Return [x, y] of the center of cell containing provided text 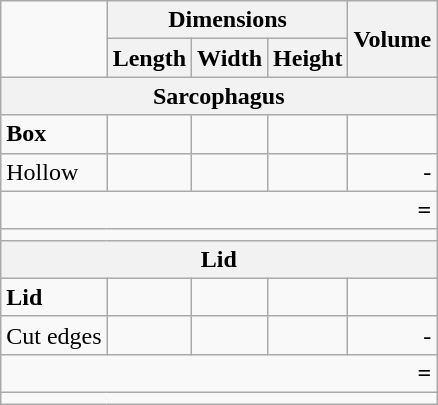
Length [149, 58]
Dimensions [228, 20]
Box [54, 134]
Height [308, 58]
Volume [392, 39]
Cut edges [54, 335]
Sarcophagus [219, 96]
Width [230, 58]
Hollow [54, 172]
